Identify which cell holds the provided text, then report its [x, y] central coordinate. 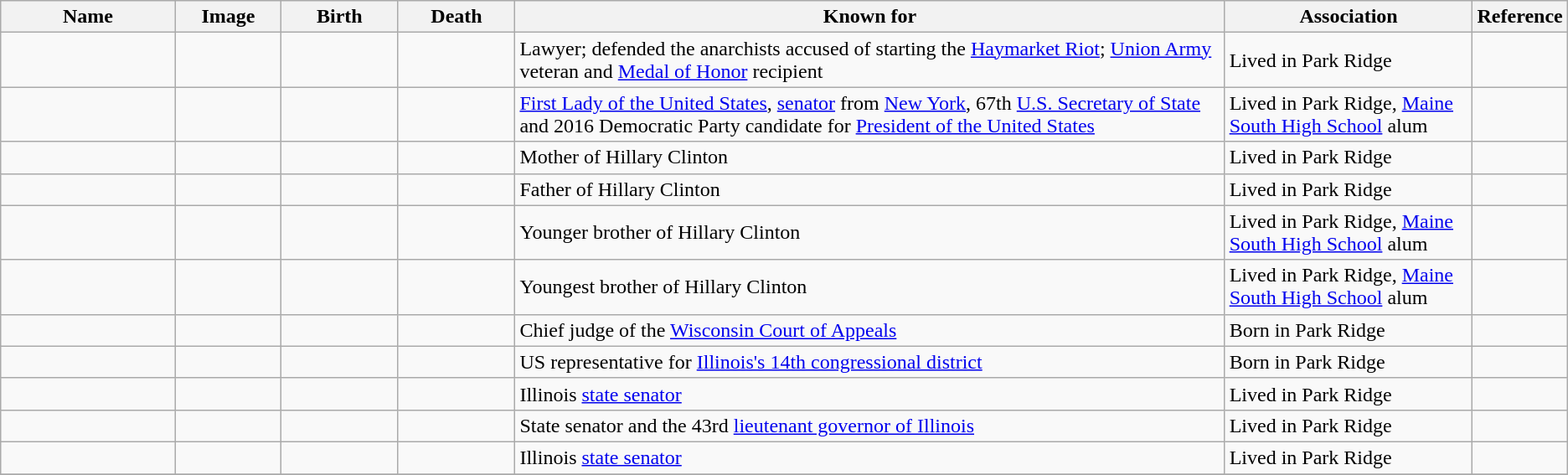
Association [1349, 17]
Image [228, 17]
Birth [340, 17]
Lawyer; defended the anarchists accused of starting the Haymarket Riot; Union Army veteran and Medal of Honor recipient [869, 60]
Mother of Hillary Clinton [869, 157]
Death [456, 17]
Younger brother of Hillary Clinton [869, 233]
US representative for Illinois's 14th congressional district [869, 362]
Chief judge of the Wisconsin Court of Appeals [869, 330]
Father of Hillary Clinton [869, 189]
Youngest brother of Hillary Clinton [869, 287]
State senator and the 43rd lieutenant governor of Illinois [869, 426]
Known for [869, 17]
Name [89, 17]
Reference [1519, 17]
